For the text-containing cell, return its midpoint in [x, y] coordinate format. 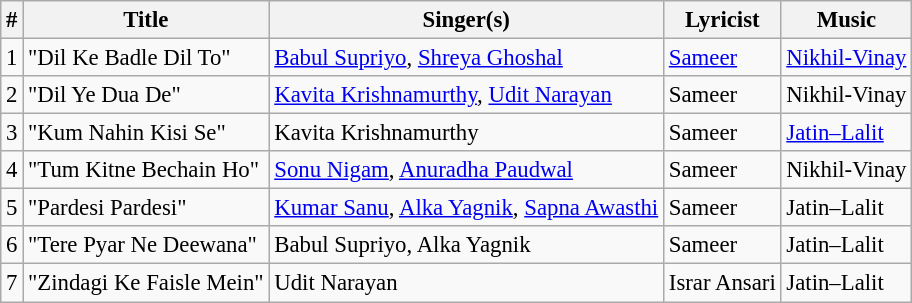
"Tum Kitne Bechain Ho" [146, 170]
"Dil Ke Badle Dil To" [146, 58]
Lyricist [723, 20]
"Dil Ye Dua De" [146, 95]
1 [12, 58]
"Tere Pyar Ne Deewana" [146, 245]
Kumar Sanu, Alka Yagnik, Sapna Awasthi [466, 208]
2 [12, 95]
7 [12, 283]
4 [12, 170]
Israr Ansari [723, 283]
Kavita Krishnamurthy, Udit Narayan [466, 95]
Music [846, 20]
Singer(s) [466, 20]
Kavita Krishnamurthy [466, 133]
Babul Supriyo, Shreya Ghoshal [466, 58]
6 [12, 245]
"Pardesi Pardesi" [146, 208]
Udit Narayan [466, 283]
"Kum Nahin Kisi Se" [146, 133]
Sonu Nigam, Anuradha Paudwal [466, 170]
3 [12, 133]
# [12, 20]
Title [146, 20]
"Zindagi Ke Faisle Mein" [146, 283]
5 [12, 208]
Babul Supriyo, Alka Yagnik [466, 245]
